Search for the cell housing the specified text and yield its (X, Y) center coordinate. 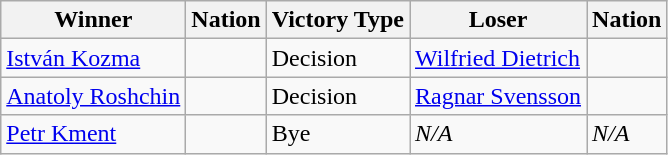
István Kozma (94, 58)
Victory Type (338, 20)
Bye (338, 134)
Winner (94, 20)
Wilfried Dietrich (498, 58)
Anatoly Roshchin (94, 96)
Ragnar Svensson (498, 96)
Loser (498, 20)
Petr Kment (94, 134)
